Provide the (X, Y) coordinate of the cell's center where the given text is located.  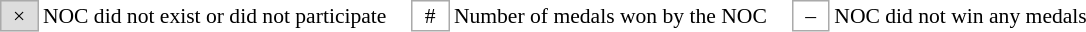
NOC did not exist or did not participate (224, 16)
Number of medals won by the NOC (620, 16)
# (430, 16)
– (810, 16)
× (19, 16)
